Find where the given text appears and provide that cell's center as [X, Y] coordinate. 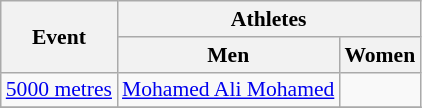
Mohamed Ali Mohamed [228, 90]
Event [59, 36]
Men [228, 55]
Women [380, 55]
5000 metres [59, 90]
Athletes [268, 19]
